Determine the (x, y) coordinate at the center of the cell enclosing the given text.  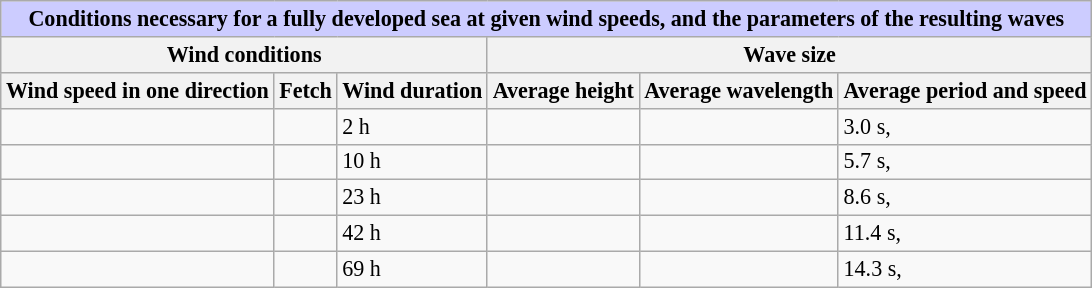
23 h (412, 198)
Wind conditions (244, 54)
3.0 s, (964, 126)
Average period and speed (964, 90)
5.7 s, (964, 162)
Average wavelength (738, 90)
2 h (412, 126)
Fetch (306, 90)
8.6 s, (964, 198)
Wave size (789, 54)
69 h (412, 269)
14.3 s, (964, 269)
42 h (412, 233)
Conditions necessary for a fully developed sea at given wind speeds, and the parameters of the resulting waves (546, 18)
Wind speed in one direction (138, 90)
Average height (563, 90)
Wind duration (412, 90)
10 h (412, 162)
11.4 s, (964, 233)
